Identify which cell holds the provided text, then report its (X, Y) central coordinate. 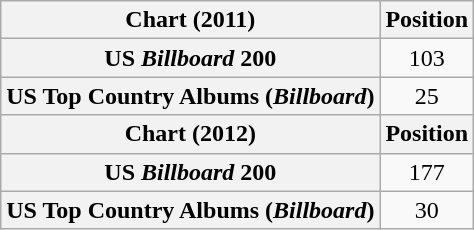
30 (427, 210)
Chart (2011) (190, 20)
Chart (2012) (190, 134)
177 (427, 172)
103 (427, 58)
25 (427, 96)
